Extract the (x, y) coordinate from the center of the cell holding the provided text.  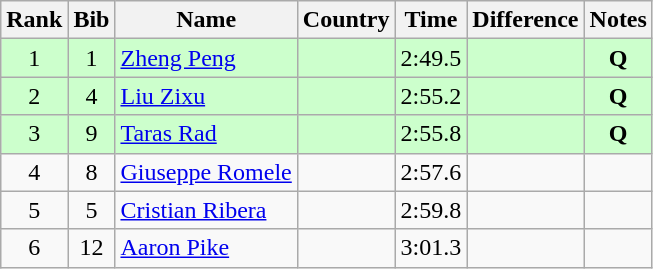
2:55.2 (431, 96)
3 (34, 134)
9 (92, 134)
Difference (526, 20)
Aaron Pike (206, 248)
Liu Zixu (206, 96)
2 (34, 96)
2:59.8 (431, 210)
Country (346, 20)
Cristian Ribera (206, 210)
Zheng Peng (206, 58)
Rank (34, 20)
Giuseppe Romele (206, 172)
2:49.5 (431, 58)
Notes (618, 20)
Time (431, 20)
8 (92, 172)
12 (92, 248)
3:01.3 (431, 248)
Taras Rad (206, 134)
6 (34, 248)
2:57.6 (431, 172)
Bib (92, 20)
Name (206, 20)
2:55.8 (431, 134)
